Identify which cell holds the provided text, then report its (X, Y) central coordinate. 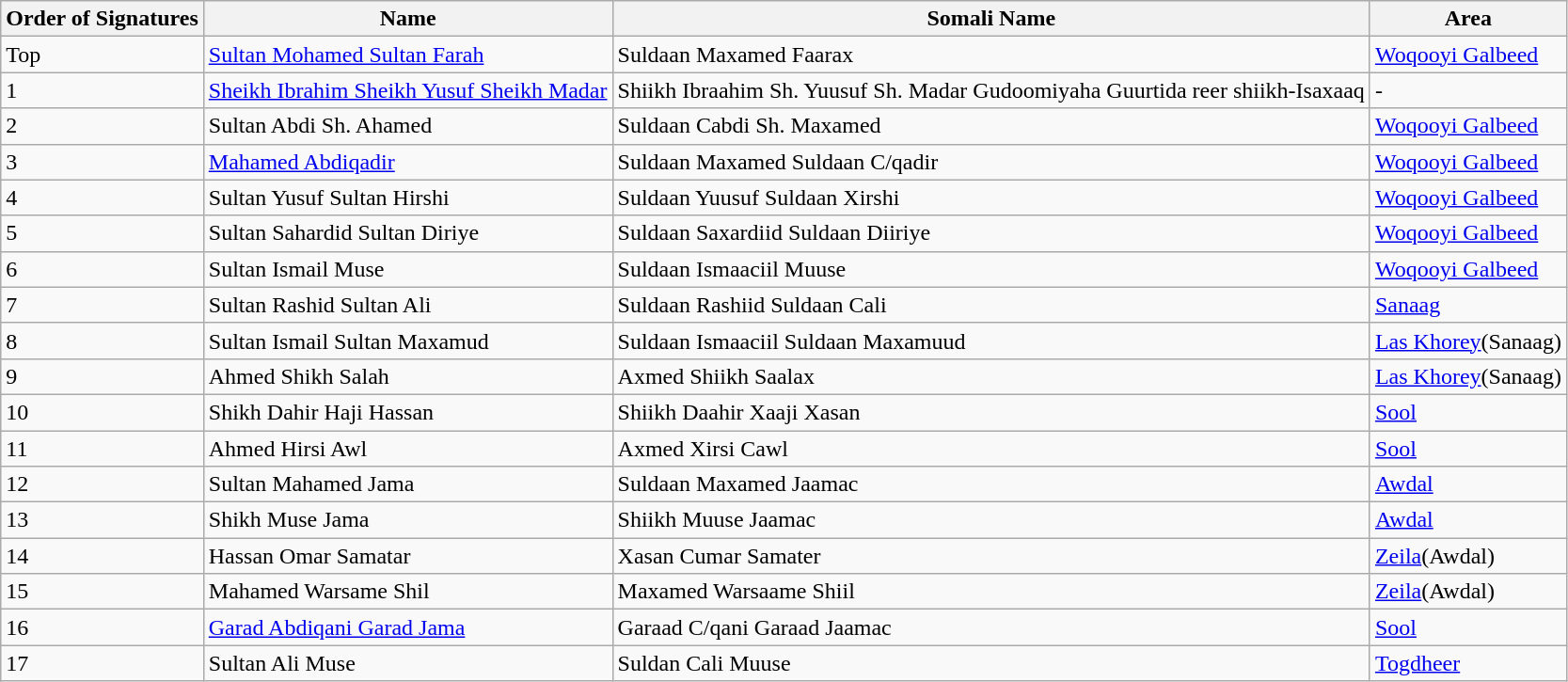
16 (103, 627)
Sultan Ismail Sultan Maxamud (408, 341)
Suldaan Cabdi Sh. Maxamed (991, 126)
Somali Name (991, 19)
7 (103, 305)
Mahamed Abdiqadir (408, 162)
Sultan Rashid Sultan Ali (408, 305)
14 (103, 556)
Garaad C/qani Garaad Jaamac (991, 627)
- (1467, 90)
10 (103, 412)
5 (103, 233)
Sultan Yusuf Sultan Hirshi (408, 198)
Hassan Omar Samatar (408, 556)
4 (103, 198)
8 (103, 341)
Suldaan Maxamed Faarax (991, 55)
3 (103, 162)
Suldaan Ismaaciil Muuse (991, 269)
Suldan Cali Muuse (991, 663)
Sultan Ismail Muse (408, 269)
2 (103, 126)
17 (103, 663)
Suldaan Yuusuf Suldaan Xirshi (991, 198)
Suldaan Saxardiid Suldaan Diiriye (991, 233)
Suldaan Ismaaciil Suldaan Maxamuud (991, 341)
Sultan Sahardid Sultan Diriye (408, 233)
Shiikh Muuse Jaamac (991, 520)
Maxamed Warsaame Shiil (991, 592)
Top (103, 55)
Shikh Dahir Haji Hassan (408, 412)
Sheikh Ibrahim Sheikh Yusuf Sheikh Madar (408, 90)
Suldaan Maxamed Suldaan C/qadir (991, 162)
Ahmed Hirsi Awl (408, 449)
12 (103, 484)
Area (1467, 19)
Sultan Mahamed Jama (408, 484)
11 (103, 449)
Ahmed Shikh Salah (408, 376)
Mahamed Warsame Shil (408, 592)
Axmed Xirsi Cawl (991, 449)
Sultan Ali Muse (408, 663)
1 (103, 90)
Togdheer (1467, 663)
Shiikh Ibraahim Sh. Yuusuf Sh. Madar Gudoomiyaha Guurtida reer shiikh-Isaxaaq (991, 90)
Sultan Mohamed Sultan Farah (408, 55)
6 (103, 269)
15 (103, 592)
13 (103, 520)
Sanaag (1467, 305)
Shiikh Daahir Xaaji Xasan (991, 412)
Name (408, 19)
Axmed Shiikh Saalax (991, 376)
Suldaan Maxamed Jaamac (991, 484)
Garad Abdiqani Garad Jama (408, 627)
Sultan Abdi Sh. Ahamed (408, 126)
Suldaan Rashiid Suldaan Cali (991, 305)
9 (103, 376)
Order of Signatures (103, 19)
Xasan Cumar Samater (991, 556)
Shikh Muse Jama (408, 520)
